From the cell containing the given text, extract its center point as (X, Y) coordinate. 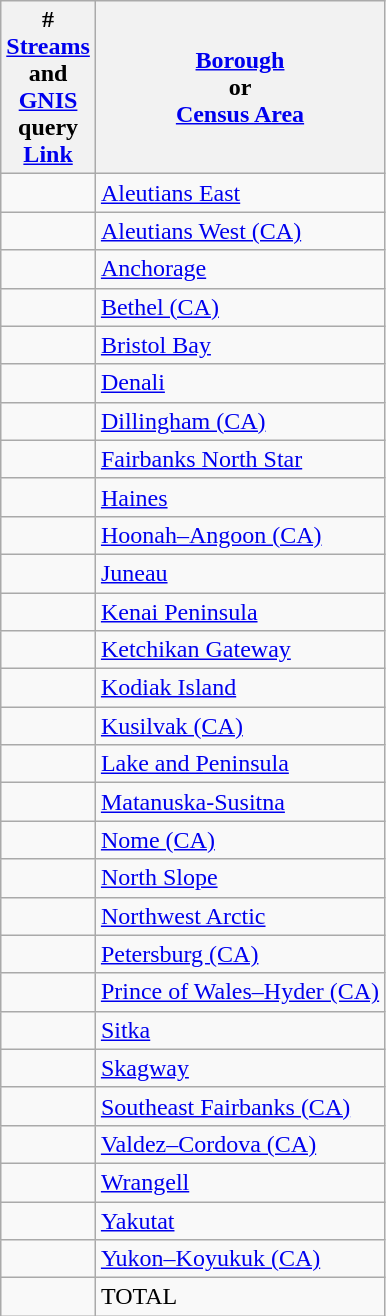
Matanuska-Susitna (240, 802)
Skagway (240, 1068)
Southeast Fairbanks (CA) (240, 1106)
Bristol Bay (240, 345)
Wrangell (240, 1182)
Northwest Arctic (240, 916)
Valdez–Cordova (CA) (240, 1144)
Fairbanks North Star (240, 459)
BoroughorCensus Area (240, 88)
Petersburg (CA) (240, 954)
Kenai Peninsula (240, 611)
Kusilvak (CA) (240, 726)
Yakutat (240, 1221)
Ketchikan Gateway (240, 650)
North Slope (240, 878)
Haines (240, 497)
Juneau (240, 573)
TOTAL (240, 1297)
Aleutians West (CA) (240, 231)
Kodiak Island (240, 688)
Anchorage (240, 269)
Bethel (CA) (240, 307)
Nome (CA) (240, 840)
Dillingham (CA) (240, 421)
Hoonah–Angoon (CA) (240, 535)
Sitka (240, 1030)
Yukon–Koyukuk (CA) (240, 1259)
Prince of Wales–Hyder (CA) (240, 992)
#StreamsandGNISqueryLink (48, 88)
Lake and Peninsula (240, 764)
Denali (240, 383)
Aleutians East (240, 193)
